Locate the cell with the specified text and output its [X, Y] center coordinate. 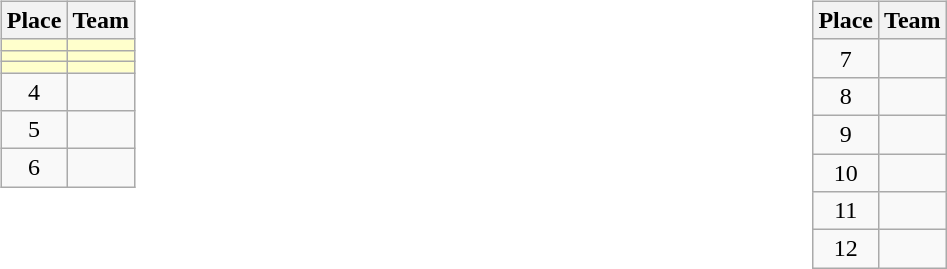
12 [846, 249]
5 [34, 130]
10 [846, 173]
4 [34, 91]
6 [34, 168]
9 [846, 134]
8 [846, 96]
7 [846, 58]
11 [846, 211]
